Capture the cell that displays the provided text and extract its [X, Y] central coordinate. 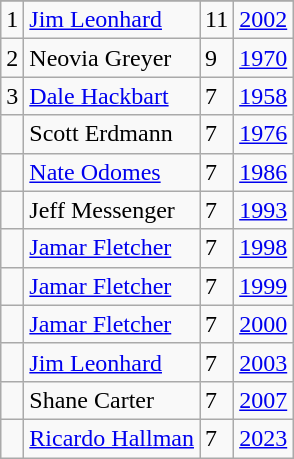
3 [12, 96]
2023 [264, 438]
11 [217, 20]
1970 [264, 58]
9 [217, 58]
Ricardo Hallman [112, 438]
2003 [264, 362]
1976 [264, 134]
1999 [264, 286]
2007 [264, 400]
1993 [264, 210]
2000 [264, 324]
Scott Erdmann [112, 134]
2002 [264, 20]
1986 [264, 172]
Neovia Greyer [112, 58]
1 [12, 20]
Dale Hackbart [112, 96]
2 [12, 58]
1998 [264, 248]
1958 [264, 96]
Jeff Messenger [112, 210]
Nate Odomes [112, 172]
Shane Carter [112, 400]
